Locate the cell with the specified text and output its (X, Y) center coordinate. 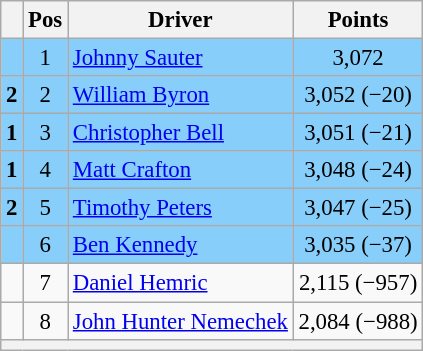
Driver (181, 20)
3,048 (−24) (358, 170)
8 (46, 321)
3 (46, 133)
2,084 (−988) (358, 321)
John Hunter Nemechek (181, 321)
3,035 (−37) (358, 245)
Points (358, 20)
3,072 (358, 58)
3,047 (−25) (358, 208)
William Byron (181, 95)
6 (46, 245)
3,052 (−20) (358, 95)
Christopher Bell (181, 133)
5 (46, 208)
Matt Crafton (181, 170)
Daniel Hemric (181, 283)
Pos (46, 20)
3,051 (−21) (358, 133)
Ben Kennedy (181, 245)
2,115 (−957) (358, 283)
7 (46, 283)
4 (46, 170)
Johnny Sauter (181, 58)
Timothy Peters (181, 208)
